Find where the given text appears and provide that cell's center as (x, y) coordinate. 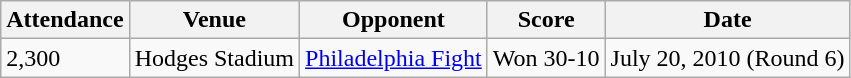
2,300 (65, 58)
Date (728, 20)
Hodges Stadium (214, 58)
Won 30-10 (546, 58)
Score (546, 20)
Attendance (65, 20)
Venue (214, 20)
July 20, 2010 (Round 6) (728, 58)
Opponent (394, 20)
Philadelphia Fight (394, 58)
